From the cell containing the given text, extract its center point as [x, y] coordinate. 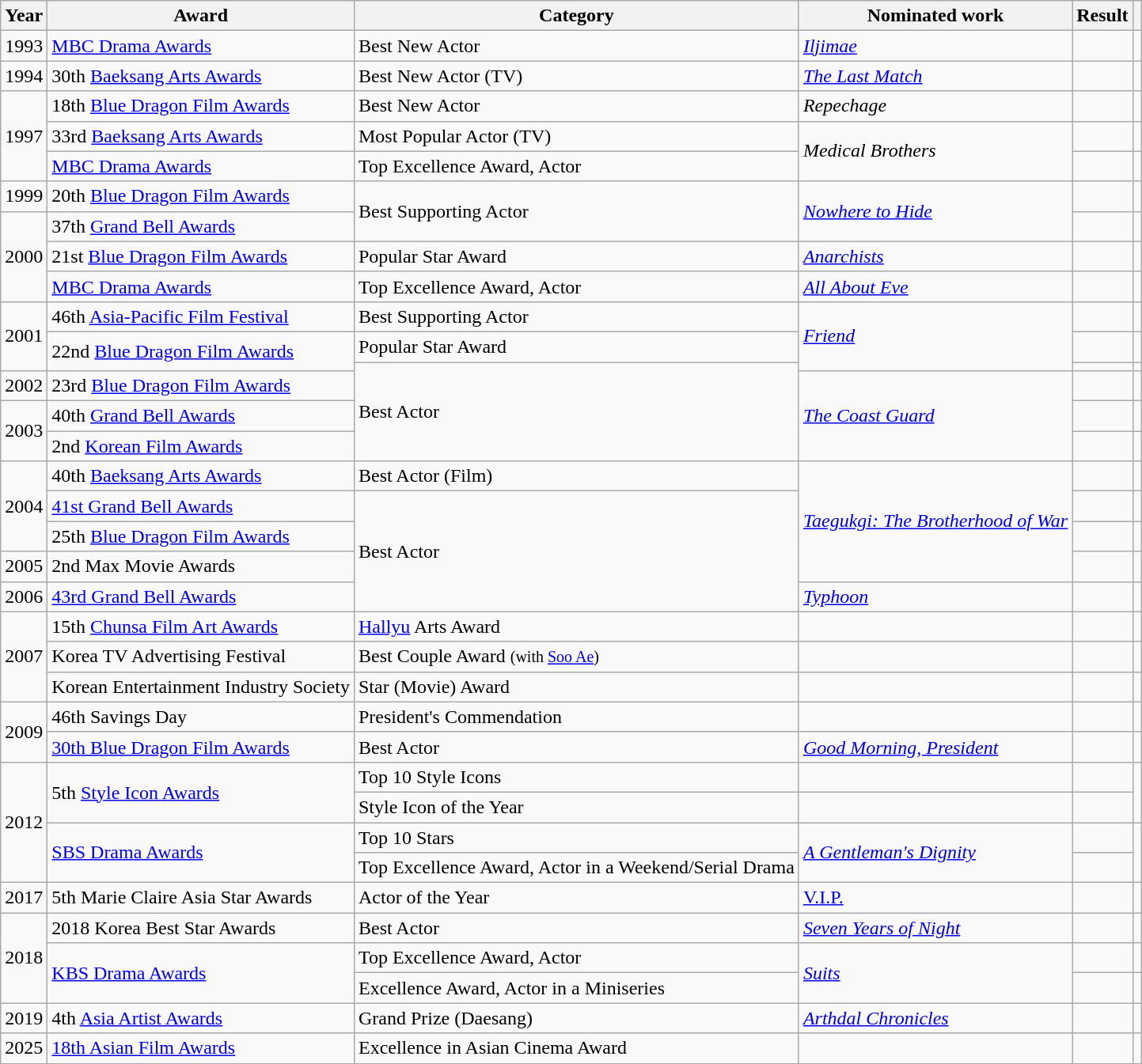
Arthdal Chronicles [935, 1018]
Hallyu Arts Award [576, 627]
46th Savings Day [201, 717]
2002 [24, 386]
V.I.P. [935, 898]
2009 [24, 732]
The Coast Guard [935, 416]
2005 [24, 566]
5th Marie Claire Asia Star Awards [201, 898]
Actor of the Year [576, 898]
1997 [24, 136]
Category [576, 16]
2000 [24, 256]
2018 Korea Best Star Awards [201, 928]
Nowhere to Hide [935, 211]
Best New Actor (TV) [576, 76]
Style Icon of the Year [576, 807]
33rd Baeksang Arts Awards [201, 136]
4th Asia Artist Awards [201, 1018]
5th Style Icon Awards [201, 792]
Repechage [935, 106]
Korea TV Advertising Festival [201, 657]
Grand Prize (Daesang) [576, 1018]
41st Grand Bell Awards [201, 506]
Star (Movie) Award [576, 687]
SBS Drama Awards [201, 853]
18th Asian Film Awards [201, 1048]
2004 [24, 506]
Best Actor (Film) [576, 476]
30th Baeksang Arts Awards [201, 76]
Best Couple Award (with Soo Ae) [576, 657]
Top 10 Style Icons [576, 777]
Typhoon [935, 596]
25th Blue Dragon Film Awards [201, 536]
Excellence Award, Actor in a Miniseries [576, 988]
30th Blue Dragon Film Awards [201, 747]
20th Blue Dragon Film Awards [201, 196]
1993 [24, 46]
2012 [24, 822]
1994 [24, 76]
Nominated work [935, 16]
President's Commendation [576, 717]
Excellence in Asian Cinema Award [576, 1048]
Year [24, 16]
40th Baeksang Arts Awards [201, 476]
KBS Drama Awards [201, 973]
2003 [24, 431]
2025 [24, 1048]
Good Morning, President [935, 747]
Anarchists [935, 256]
The Last Match [935, 76]
A Gentleman's Dignity [935, 853]
Most Popular Actor (TV) [576, 136]
23rd Blue Dragon Film Awards [201, 386]
22nd Blue Dragon Film Awards [201, 351]
37th Grand Bell Awards [201, 226]
Medical Brothers [935, 151]
40th Grand Bell Awards [201, 416]
2007 [24, 657]
Seven Years of Night [935, 928]
Award [201, 16]
15th Chunsa Film Art Awards [201, 627]
Top 10 Stars [576, 838]
2nd Max Movie Awards [201, 566]
1999 [24, 196]
2017 [24, 898]
18th Blue Dragon Film Awards [201, 106]
46th Asia-Pacific Film Festival [201, 316]
Taegukgi: The Brotherhood of War [935, 521]
2018 [24, 958]
2006 [24, 596]
Friend [935, 335]
Result [1102, 16]
2001 [24, 335]
Iljimae [935, 46]
All About Eve [935, 286]
Suits [935, 973]
21st Blue Dragon Film Awards [201, 256]
2nd Korean Film Awards [201, 446]
Korean Entertainment Industry Society [201, 687]
43rd Grand Bell Awards [201, 596]
Top Excellence Award, Actor in a Weekend/Serial Drama [576, 868]
2019 [24, 1018]
